Search for the cell housing the specified text and yield its [X, Y] center coordinate. 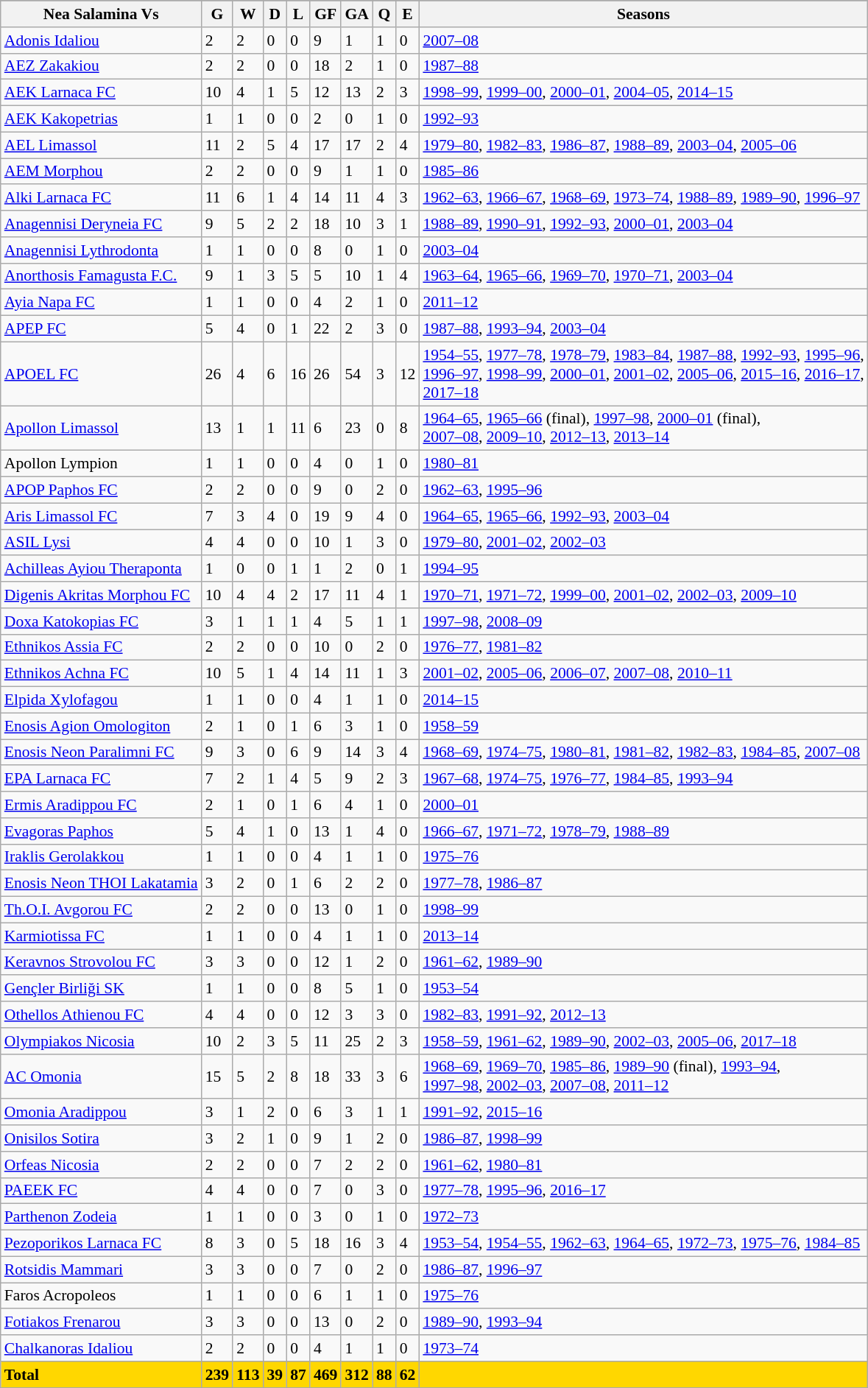
Th.O.I. Avgorou FC [102, 910]
1953–54, 1954–55, 1962–63, 1964–65, 1972–73, 1975–76, 1984–85 [643, 1244]
Pezoporikos Larnaca FC [102, 1244]
Keravnos Strovolou FC [102, 962]
239 [218, 1375]
1986–87, 1996–97 [643, 1269]
1987–88, 1993–94, 2003–04 [643, 329]
1962–63, 1966–67, 1968–69, 1973–74, 1988–89, 1989–90, 1996–97 [643, 198]
1958–59 [643, 726]
Alki Larnaca FC [102, 198]
19 [325, 516]
Orfeas Nicosia [102, 1165]
G [218, 14]
15 [218, 1077]
APOP Paphos FC [102, 490]
Total [102, 1375]
W [247, 14]
1973–74 [643, 1348]
GA [356, 14]
2003–04 [643, 250]
33 [356, 1077]
Q [384, 14]
Ε [408, 14]
1970–71, 1971–72, 1999–00, 2001–02, 2002–03, 2009–10 [643, 595]
1979–80, 2001–02, 2002–03 [643, 543]
1964–65, 1965–66, 1992–93, 2003–04 [643, 516]
Seasons [643, 14]
Rotsidis Mammari [102, 1269]
87 [298, 1375]
22 [325, 329]
1986–87, 1998–99 [643, 1138]
Olympiakos Nicosia [102, 1041]
Nea Salamina Vs [102, 14]
AEZ Zakakiou [102, 66]
23 [356, 429]
62 [408, 1375]
2007–08 [643, 40]
1961–62, 1989–90 [643, 962]
L [298, 14]
312 [356, 1375]
1977–78, 1986–87 [643, 884]
Ethnikos Achna FC [102, 674]
1966–67, 1971–72, 1978–79, 1988–89 [643, 831]
1998–99 [643, 910]
ASIL Lysi [102, 543]
Enosis Neon THOI Lakatamia [102, 884]
Gençler Birliği SK [102, 989]
Onisilos Sotira [102, 1138]
AEK Larnaca FC [102, 93]
54 [356, 374]
1994–95 [643, 569]
2000–01 [643, 805]
1963–64, 1965–66, 1969–70, 1970–71, 2003–04 [643, 276]
Fotiakos Frenarou [102, 1322]
1962–63, 1995–96 [643, 490]
1988–89, 1990–91, 1992–93, 2000–01, 2003–04 [643, 224]
AEK Kakopetrias [102, 119]
1997–98, 2008–09 [643, 621]
113 [247, 1375]
Enosis Agion Omologiton [102, 726]
1958–59, 1961–62, 1989–90, 2002–03, 2005–06, 2017–18 [643, 1041]
1967–68, 1974–75, 1976–77, 1984–85, 1993–94 [643, 779]
Parthenon Zodeia [102, 1217]
D [275, 14]
Anorthosis Famagusta F.C. [102, 276]
1992–93 [643, 119]
Iraklis Gerolakkou [102, 857]
469 [325, 1375]
Aris Limassol FC [102, 516]
Digenis Akritas Morphou FC [102, 595]
Elpida Xylofagou [102, 700]
1977–78, 1995–96, 2016–17 [643, 1191]
Ermis Aradippou FC [102, 805]
1972–73 [643, 1217]
Evagoras Paphos [102, 831]
2001–02, 2005–06, 2006–07, 2007–08, 2010–11 [643, 674]
Doxa Katokopias FC [102, 621]
Achilleas Ayiou Theraponta [102, 569]
Othellos Athienou FC [102, 1015]
EPA Larnaca FC [102, 779]
AC Omonia [102, 1077]
88 [384, 1375]
2011–12 [643, 303]
1953–54 [643, 989]
1961–62, 1980–81 [643, 1165]
AEL Limassol [102, 145]
1964–65, 1965–66 (final), 1997–98, 2000–01 (final), 2007–08, 2009–10, 2012–13, 2013–14 [643, 429]
1976–77, 1981–82 [643, 647]
1980–81 [643, 464]
25 [356, 1041]
1982–83, 1991–92, 2012–13 [643, 1015]
Faros Acropoleos [102, 1296]
Enosis Neon Paralimni FC [102, 753]
Ayia Napa FC [102, 303]
Omonia Aradippou [102, 1113]
APOEL FC [102, 374]
Anagennisi Lythrodonta [102, 250]
1979–80, 1982–83, 1986–87, 1988–89, 2003–04, 2005–06 [643, 145]
1954–55, 1977–78, 1978–79, 1983–84, 1987–88, 1992–93, 1995–96, 1996–97, 1998–99, 2000–01, 2001–02, 2005–06, 2015–16, 2016–17, 2017–18 [643, 374]
1998–99, 1999–00, 2000–01, 2004–05, 2014–15 [643, 93]
1991–92, 2015–16 [643, 1113]
Apollon Lympion [102, 464]
GF [325, 14]
1968–69, 1969–70, 1985–86, 1989–90 (final), 1993–94, 1997–98, 2002–03, 2007–08, 2011–12 [643, 1077]
2014–15 [643, 700]
PAEEK FC [102, 1191]
1989–90, 1993–94 [643, 1322]
Apollon Limassol [102, 429]
Adonis Idaliou [102, 40]
39 [275, 1375]
2013–14 [643, 936]
AEM Morphou [102, 172]
Chalkanoras Idaliou [102, 1348]
1985–86 [643, 172]
Karmiotissa FC [102, 936]
1987–88 [643, 66]
Anagennisi Deryneia FC [102, 224]
1968–69, 1974–75, 1980–81, 1981–82, 1982–83, 1984–85, 2007–08 [643, 753]
APEP FC [102, 329]
Ethnikos Assia FC [102, 647]
